Output the (X, Y) coordinate of the center of the cell containing the given text.  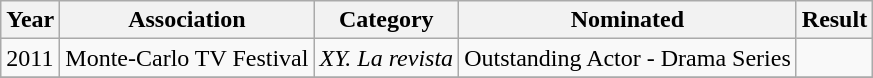
Association (187, 20)
XY. La revista (386, 58)
Category (386, 20)
2011 (30, 58)
Year (30, 20)
Outstanding Actor - Drama Series (628, 58)
Result (834, 20)
Monte-Carlo TV Festival (187, 58)
Nominated (628, 20)
